For the text-containing cell, return its midpoint in [X, Y] coordinate format. 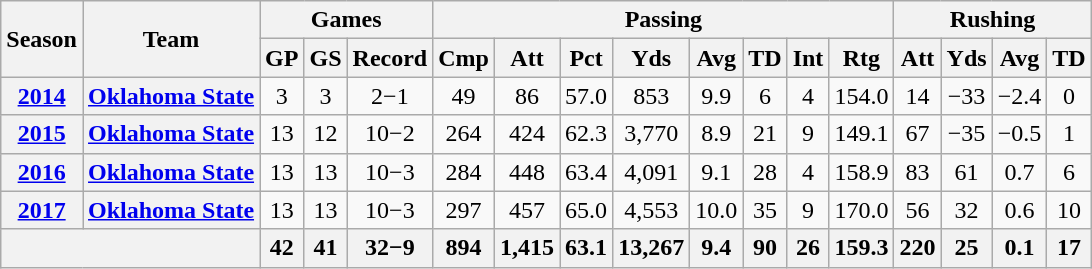
86 [526, 96]
10.0 [716, 210]
1 [1069, 134]
Passing [664, 20]
264 [464, 134]
Pct [586, 58]
25 [966, 248]
159.3 [862, 248]
13,267 [652, 248]
63.1 [586, 248]
9.4 [716, 248]
10 [1069, 210]
42 [282, 248]
158.9 [862, 172]
12 [326, 134]
17 [1069, 248]
Cmp [464, 58]
894 [464, 248]
9.1 [716, 172]
67 [918, 134]
0.1 [1020, 248]
−33 [966, 96]
−35 [966, 134]
32−9 [390, 248]
−0.5 [1020, 134]
61 [966, 172]
4,553 [652, 210]
170.0 [862, 210]
154.0 [862, 96]
4,091 [652, 172]
2017 [42, 210]
Team [170, 39]
−2.4 [1020, 96]
57.0 [586, 96]
65.0 [586, 210]
0.7 [1020, 172]
Games [346, 20]
2015 [42, 134]
424 [526, 134]
284 [464, 172]
2−1 [390, 96]
853 [652, 96]
32 [966, 210]
297 [464, 210]
90 [765, 248]
26 [808, 248]
Rushing [992, 20]
56 [918, 210]
2014 [42, 96]
14 [918, 96]
Int [808, 58]
GP [282, 58]
3,770 [652, 134]
35 [765, 210]
448 [526, 172]
9.9 [716, 96]
10−2 [390, 134]
220 [918, 248]
63.4 [586, 172]
28 [765, 172]
Season [42, 39]
8.9 [716, 134]
21 [765, 134]
GS [326, 58]
2016 [42, 172]
149.1 [862, 134]
49 [464, 96]
0 [1069, 96]
Rtg [862, 58]
62.3 [586, 134]
0.6 [1020, 210]
41 [326, 248]
1,415 [526, 248]
83 [918, 172]
457 [526, 210]
Record [390, 58]
